Return (X, Y) of the center of cell containing provided text 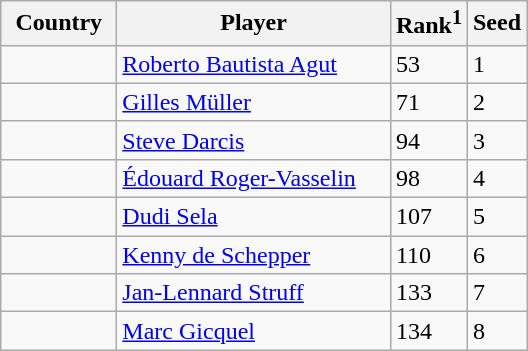
5 (496, 217)
8 (496, 331)
4 (496, 178)
98 (428, 178)
110 (428, 255)
71 (428, 102)
133 (428, 293)
53 (428, 64)
Rank1 (428, 24)
Seed (496, 24)
Roberto Bautista Agut (254, 64)
Country (59, 24)
Dudi Sela (254, 217)
107 (428, 217)
Gilles Müller (254, 102)
Kenny de Schepper (254, 255)
94 (428, 140)
Jan-Lennard Struff (254, 293)
Steve Darcis (254, 140)
1 (496, 64)
7 (496, 293)
2 (496, 102)
6 (496, 255)
Édouard Roger-Vasselin (254, 178)
Player (254, 24)
134 (428, 331)
Marc Gicquel (254, 331)
3 (496, 140)
